Search for the cell housing the specified text and yield its [x, y] center coordinate. 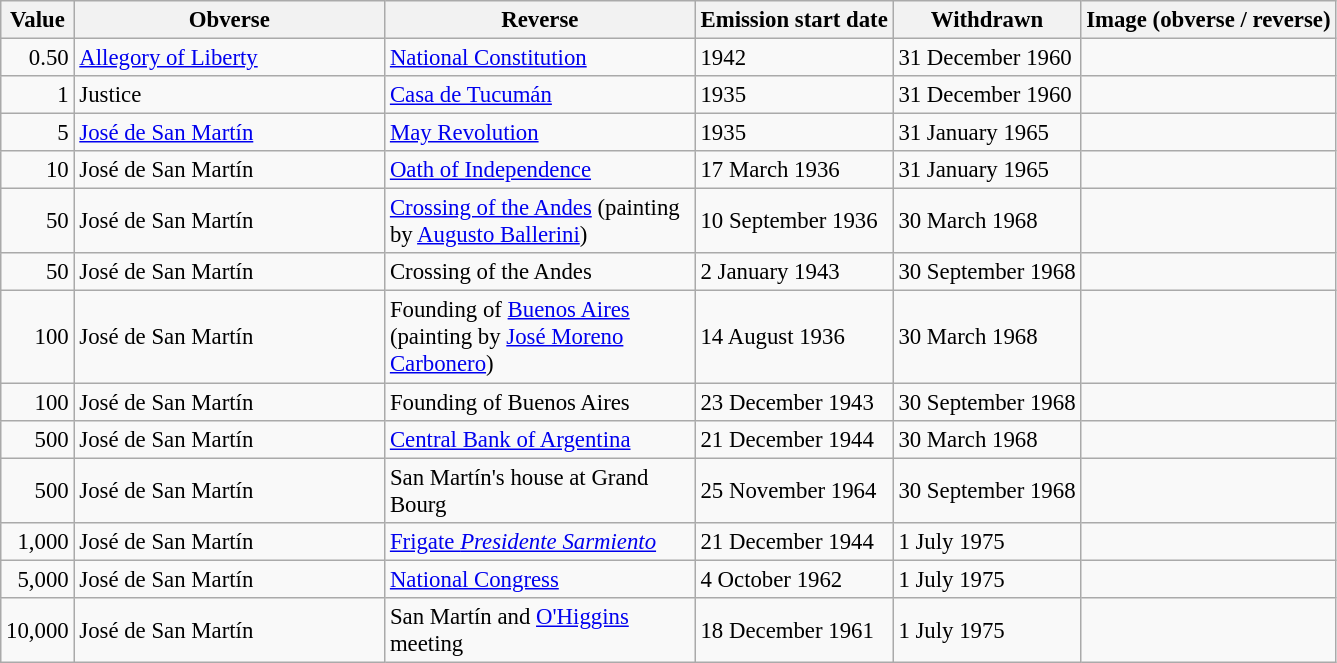
18 December 1961 [794, 630]
25 November 1964 [794, 490]
10,000 [38, 630]
Central Bank of Argentina [540, 439]
5 [38, 133]
10 [38, 170]
National Congress [540, 579]
Image (obverse / reverse) [1208, 20]
Allegory of Liberty [230, 58]
Oath of Independence [540, 170]
14 August 1936 [794, 337]
May Revolution [540, 133]
2 January 1943 [794, 273]
Founding of Buenos Aires [540, 402]
Founding of Buenos Aires (painting by José Moreno Carbonero) [540, 337]
Crossing of the Andes [540, 273]
Casa de Tucumán [540, 95]
4 October 1962 [794, 579]
17 March 1936 [794, 170]
San Martín and O'Higgins meeting [540, 630]
0.50 [38, 58]
San Martín's house at Grand Bourg [540, 490]
10 September 1936 [794, 222]
1942 [794, 58]
Obverse [230, 20]
Justice [230, 95]
1,000 [38, 541]
5,000 [38, 579]
23 December 1943 [794, 402]
Reverse [540, 20]
Emission start date [794, 20]
Value [38, 20]
National Constitution [540, 58]
1 [38, 95]
Withdrawn [987, 20]
Frigate Presidente Sarmiento [540, 541]
Crossing of the Andes (painting by Augusto Ballerini) [540, 222]
